Extract the (x, y) coordinate from the center of the cell holding the provided text.  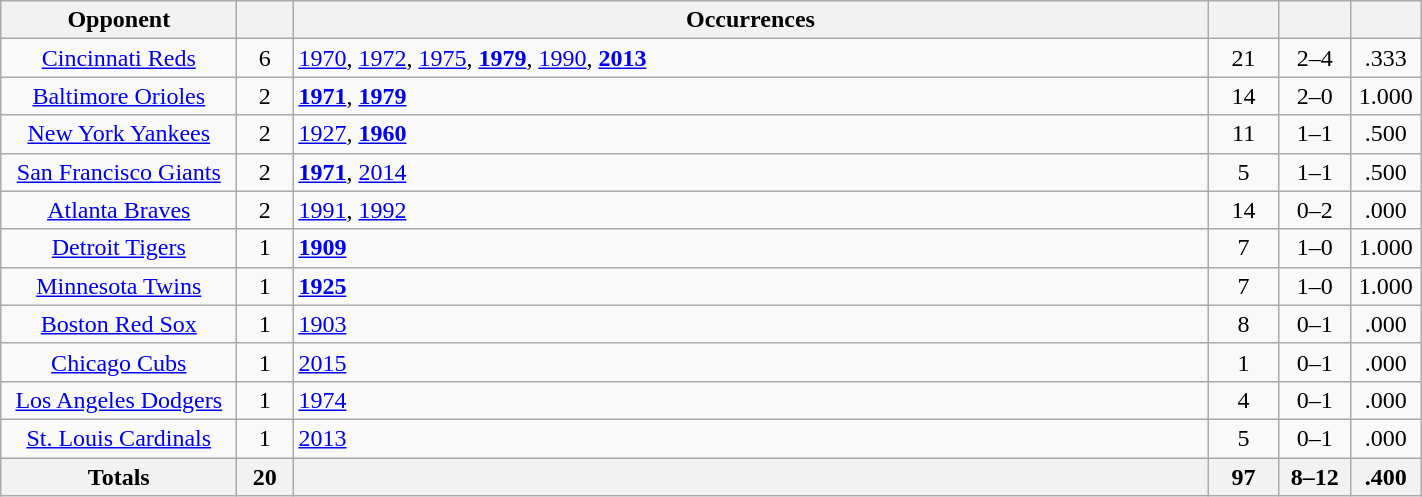
Chicago Cubs (119, 362)
Opponent (119, 20)
.400 (1386, 477)
2–0 (1314, 96)
Minnesota Twins (119, 286)
Baltimore Orioles (119, 96)
1970, 1972, 1975, 1979, 1990, 2013 (750, 58)
Cincinnati Reds (119, 58)
2015 (750, 362)
1909 (750, 248)
1927, 1960 (750, 134)
1991, 1992 (750, 210)
St. Louis Cardinals (119, 438)
2–4 (1314, 58)
New York Yankees (119, 134)
.333 (1386, 58)
8 (1244, 324)
Detroit Tigers (119, 248)
1971, 1979 (750, 96)
Occurrences (750, 20)
Boston Red Sox (119, 324)
Los Angeles Dodgers (119, 400)
Atlanta Braves (119, 210)
1971, 2014 (750, 172)
1925 (750, 286)
20 (265, 477)
21 (1244, 58)
6 (265, 58)
8–12 (1314, 477)
1903 (750, 324)
1974 (750, 400)
San Francisco Giants (119, 172)
97 (1244, 477)
4 (1244, 400)
11 (1244, 134)
0–2 (1314, 210)
Totals (119, 477)
2013 (750, 438)
